Provide the [X, Y] coordinate of the cell's center where the given text is located.  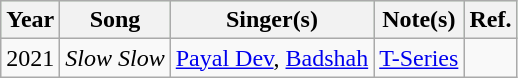
2021 [30, 58]
Year [30, 20]
Song [115, 20]
Singer(s) [272, 20]
Note(s) [419, 20]
Slow Slow [115, 58]
Payal Dev, Badshah [272, 58]
Ref. [490, 20]
T-Series [419, 58]
